For the text-containing cell, return its midpoint in [x, y] coordinate format. 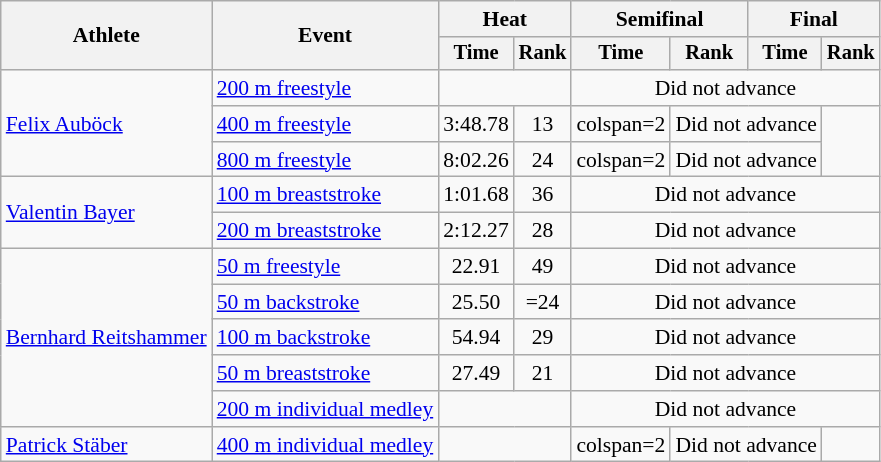
100 m backstroke [326, 338]
200 m breaststroke [326, 231]
54.94 [476, 338]
28 [543, 231]
50 m backstroke [326, 302]
100 m breaststroke [326, 195]
200 m freestyle [326, 88]
Bernhard Reitshammer [106, 338]
3:48.78 [476, 124]
24 [543, 160]
=24 [543, 302]
Semifinal [660, 19]
50 m breaststroke [326, 373]
800 m freestyle [326, 160]
36 [543, 195]
400 m freestyle [326, 124]
Final [814, 19]
2:12.27 [476, 231]
Felix Auböck [106, 124]
8:02.26 [476, 160]
Valentin Bayer [106, 212]
13 [543, 124]
50 m freestyle [326, 267]
Event [326, 36]
49 [543, 267]
27.49 [476, 373]
22.91 [476, 267]
21 [543, 373]
29 [543, 338]
200 m individual medley [326, 409]
1:01.68 [476, 195]
Heat [504, 19]
25.50 [476, 302]
Athlete [106, 36]
